For the text-containing cell, return its midpoint in (x, y) coordinate format. 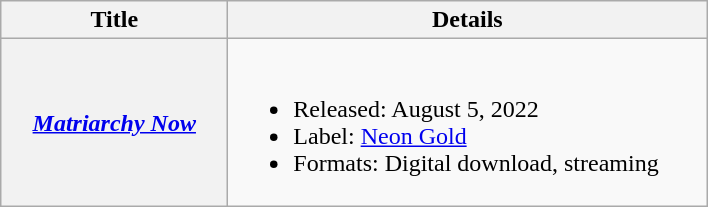
Released: August 5, 2022Label: Neon GoldFormats: Digital download, streaming (468, 122)
Title (114, 20)
Details (468, 20)
Matriarchy Now (114, 122)
